Identify which cell holds the provided text, then report its [X, Y] central coordinate. 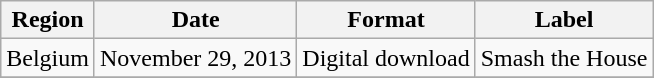
Smash the House [564, 58]
Format [386, 20]
Digital download [386, 58]
Label [564, 20]
November 29, 2013 [195, 58]
Region [48, 20]
Date [195, 20]
Belgium [48, 58]
